Return (X, Y) of the center of cell containing provided text 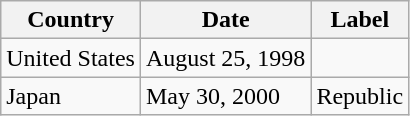
Republic (360, 96)
Country (71, 20)
August 25, 1998 (225, 58)
Label (360, 20)
Japan (71, 96)
United States (71, 58)
Date (225, 20)
May 30, 2000 (225, 96)
